Output the [x, y] coordinate of the center of the cell containing the given text.  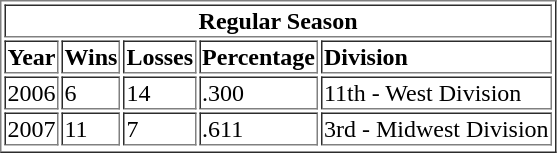
14 [160, 92]
Year [31, 56]
Regular Season [278, 20]
Wins [92, 56]
.300 [258, 92]
3rd - Midwest Division [436, 128]
11 [92, 128]
Percentage [258, 56]
Division [436, 56]
6 [92, 92]
Losses [160, 56]
7 [160, 128]
11th - West Division [436, 92]
.611 [258, 128]
2006 [31, 92]
2007 [31, 128]
